Extract the [x, y] coordinate from the center of the cell holding the provided text.  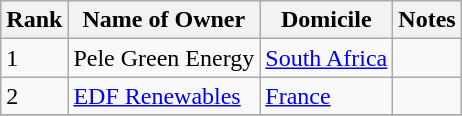
EDF Renewables [164, 96]
Pele Green Energy [164, 58]
France [326, 96]
Name of Owner [164, 20]
1 [34, 58]
Notes [427, 20]
Domicile [326, 20]
2 [34, 96]
South Africa [326, 58]
Rank [34, 20]
